Return the (x, y) coordinate for the center point of the cell that contains the specified text.  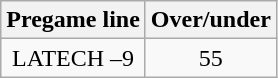
55 (210, 58)
LATECH –9 (74, 58)
Over/under (210, 20)
Pregame line (74, 20)
